Return the (x, y) coordinate for the center point of the cell that contains the specified text.  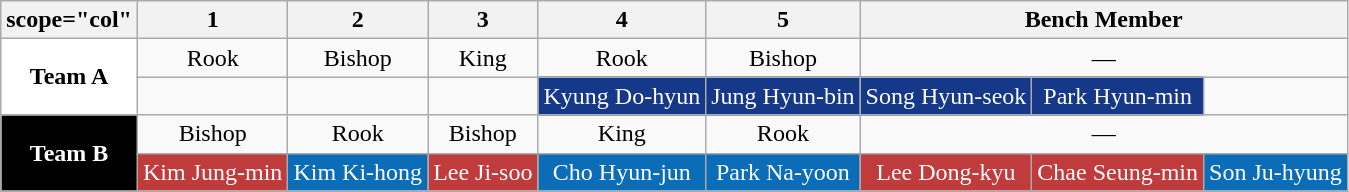
2 (358, 20)
Lee Dong-kyu (946, 172)
Kim Jung-min (212, 172)
Park Hyun-min (1118, 96)
Team A (70, 77)
Song Hyun-seok (946, 96)
Bench Member (1104, 20)
5 (783, 20)
Kim Ki-hong (358, 172)
1 (212, 20)
4 (622, 20)
Cho Hyun-jun (622, 172)
Jung Hyun-bin (783, 96)
Son Ju-hyung (1276, 172)
3 (483, 20)
Park Na-yoon (783, 172)
Kyung Do-hyun (622, 96)
Lee Ji-soo (483, 172)
scope="col" (70, 20)
Team B (70, 153)
Chae Seung-min (1118, 172)
